Return the [X, Y] coordinate for the center point of the cell that contains the specified text.  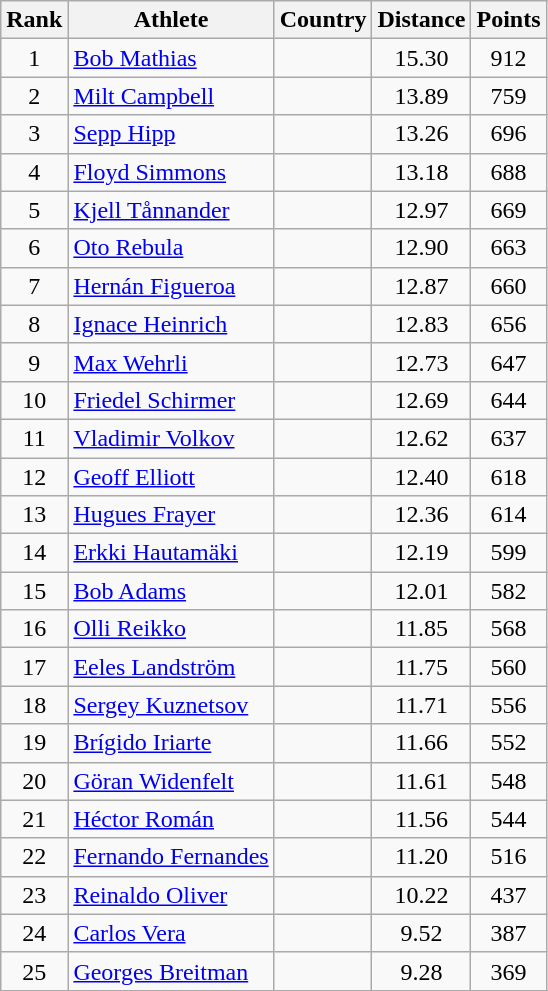
Erkki Hautamäki [171, 553]
9.52 [422, 933]
24 [34, 933]
552 [508, 743]
Vladimir Volkov [171, 438]
13 [34, 515]
688 [508, 172]
Friedel Schirmer [171, 400]
556 [508, 705]
Max Wehrli [171, 362]
Georges Breitman [171, 971]
11.71 [422, 705]
12.40 [422, 477]
Oto Rebula [171, 248]
582 [508, 591]
Geoff Elliott [171, 477]
21 [34, 819]
12.19 [422, 553]
5 [34, 210]
Floyd Simmons [171, 172]
9 [34, 362]
669 [508, 210]
12.01 [422, 591]
20 [34, 781]
15.30 [422, 58]
10.22 [422, 895]
614 [508, 515]
16 [34, 629]
644 [508, 400]
660 [508, 286]
1 [34, 58]
12.87 [422, 286]
11.56 [422, 819]
25 [34, 971]
544 [508, 819]
Hernán Figueroa [171, 286]
18 [34, 705]
12.62 [422, 438]
7 [34, 286]
Milt Campbell [171, 96]
Carlos Vera [171, 933]
2 [34, 96]
Sergey Kuznetsov [171, 705]
Country [323, 20]
12.69 [422, 400]
437 [508, 895]
15 [34, 591]
17 [34, 667]
Hugues Frayer [171, 515]
22 [34, 857]
11.75 [422, 667]
11.61 [422, 781]
Brígido Iriarte [171, 743]
Rank [34, 20]
Olli Reikko [171, 629]
647 [508, 362]
10 [34, 400]
Kjell Tånnander [171, 210]
Fernando Fernandes [171, 857]
Reinaldo Oliver [171, 895]
Points [508, 20]
11 [34, 438]
13.89 [422, 96]
4 [34, 172]
618 [508, 477]
Ignace Heinrich [171, 324]
637 [508, 438]
12.83 [422, 324]
568 [508, 629]
Bob Mathias [171, 58]
Bob Adams [171, 591]
13.18 [422, 172]
516 [508, 857]
599 [508, 553]
12 [34, 477]
11.66 [422, 743]
696 [508, 134]
19 [34, 743]
14 [34, 553]
11.20 [422, 857]
12.90 [422, 248]
23 [34, 895]
560 [508, 667]
11.85 [422, 629]
656 [508, 324]
369 [508, 971]
912 [508, 58]
3 [34, 134]
387 [508, 933]
12.36 [422, 515]
9.28 [422, 971]
8 [34, 324]
548 [508, 781]
759 [508, 96]
Héctor Román [171, 819]
Distance [422, 20]
663 [508, 248]
12.97 [422, 210]
13.26 [422, 134]
6 [34, 248]
Athlete [171, 20]
Eeles Landström [171, 667]
Sepp Hipp [171, 134]
12.73 [422, 362]
Göran Widenfelt [171, 781]
